Return (x, y) of the center of cell containing provided text 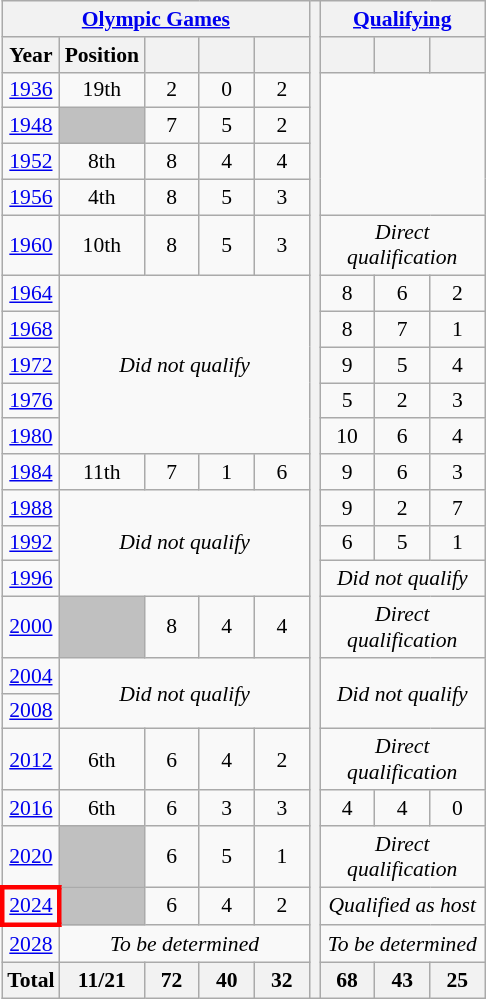
32 (282, 981)
1992 (30, 543)
4th (102, 197)
1996 (30, 579)
1968 (30, 330)
25 (458, 981)
2008 (30, 711)
Year (30, 55)
11th (102, 472)
1956 (30, 197)
11/21 (102, 981)
2000 (30, 628)
Total (30, 981)
40 (226, 981)
72 (172, 981)
1936 (30, 90)
1988 (30, 508)
8th (102, 162)
1964 (30, 294)
Position (102, 55)
1984 (30, 472)
1952 (30, 162)
2012 (30, 760)
2004 (30, 676)
Olympic Games (156, 19)
Qualified as host (402, 906)
Qualifying (402, 19)
1960 (30, 246)
43 (402, 981)
10th (102, 246)
1972 (30, 365)
19th (102, 90)
10 (348, 437)
1948 (30, 126)
2024 (30, 906)
2028 (30, 944)
68 (348, 981)
2020 (30, 856)
1980 (30, 437)
1976 (30, 401)
2016 (30, 808)
